Find where the given text appears and provide that cell's center as [x, y] coordinate. 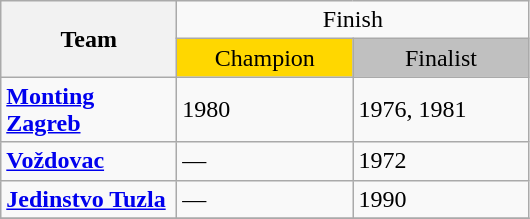
1990 [441, 199]
Finalist [441, 58]
Finish [353, 20]
Team [89, 39]
Voždovac [89, 161]
Monting Zagreb [89, 110]
1976, 1981 [441, 110]
1980 [265, 110]
Champion [265, 58]
Jedinstvo Tuzla [89, 199]
1972 [441, 161]
